Extract the [x, y] coordinate from the center of the cell holding the provided text.  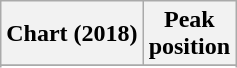
Peakposition [189, 34]
Chart (2018) [72, 34]
